Extract the (X, Y) coordinate from the center of the cell holding the provided text.  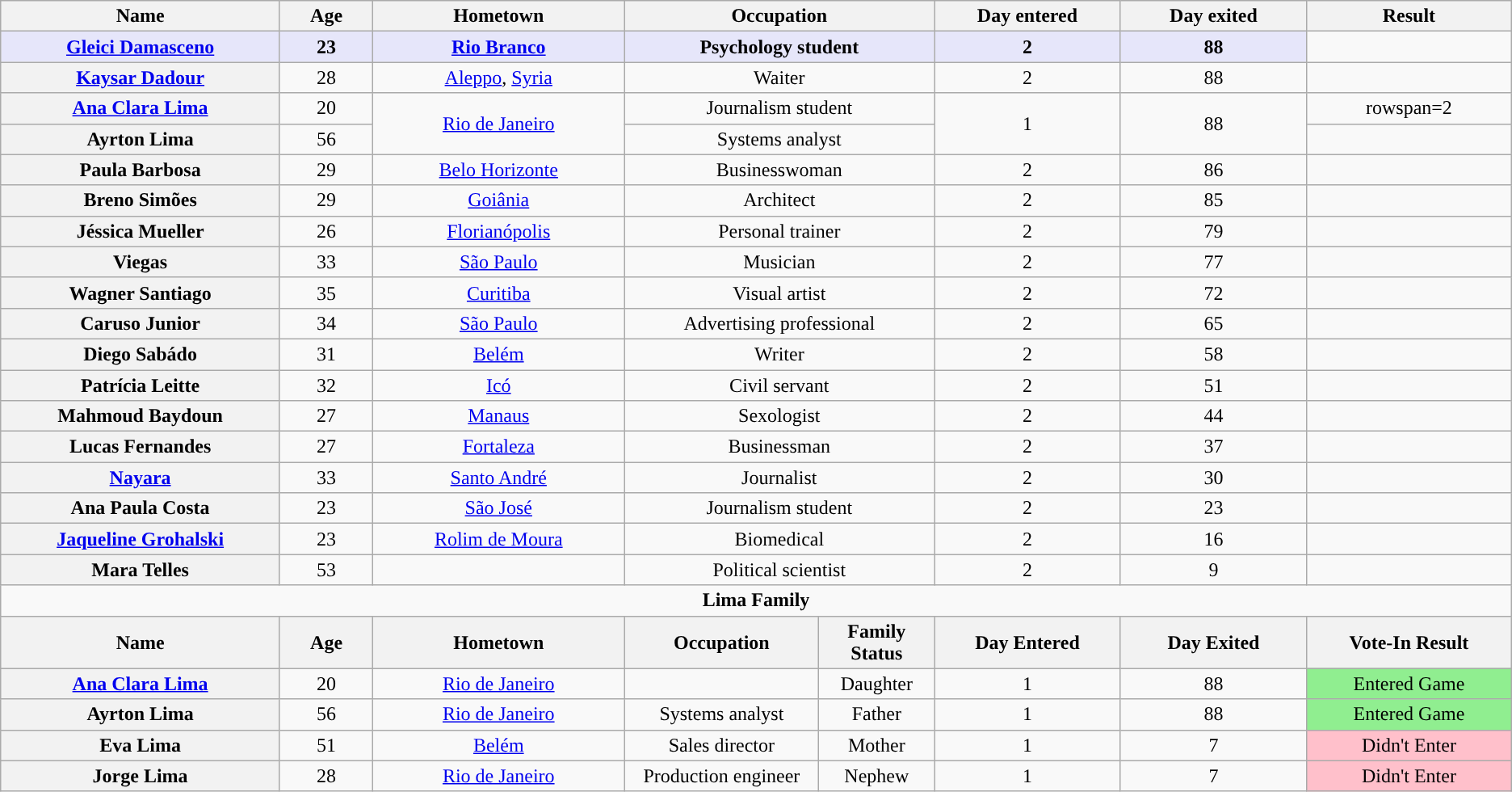
Belo Horizonte (499, 170)
Wagner Santiago (141, 293)
Nayara (141, 478)
37 (1213, 447)
86 (1213, 170)
85 (1213, 200)
Eva Lima (141, 745)
32 (326, 385)
Architect (779, 200)
Caruso Junior (141, 323)
9 (1213, 570)
Biomedical (779, 539)
Family Status (877, 642)
34 (326, 323)
16 (1213, 539)
31 (326, 354)
Civil servant (779, 385)
Florianópolis (499, 231)
Businesswoman (779, 170)
Vote-In Result (1409, 642)
58 (1213, 354)
Rolim de Moura (499, 539)
Waiter (779, 78)
Father (877, 714)
Diego Sabádo (141, 354)
Aleppo, Syria (499, 78)
Musician (779, 262)
Fortaleza (499, 447)
Viegas (141, 262)
Patrícia Leitte (141, 385)
Lucas Fernandes (141, 447)
Kaysar Dadour (141, 78)
Lima Family (756, 600)
Paula Barbosa (141, 170)
Day entered (1027, 16)
Rio Branco (499, 47)
Jéssica Mueller (141, 231)
Manaus (499, 416)
53 (326, 570)
Mara Telles (141, 570)
Jaqueline Grohalski (141, 539)
65 (1213, 323)
Political scientist (779, 570)
Curitiba (499, 293)
Day Entered (1027, 642)
Mother (877, 745)
Gleici Damasceno (141, 47)
Icó (499, 385)
Goiânia (499, 200)
Psychology student (779, 47)
Sexologist (779, 416)
Journalist (779, 478)
Day exited (1213, 16)
72 (1213, 293)
35 (326, 293)
Breno Simões (141, 200)
Visual artist (779, 293)
79 (1213, 231)
Sales director (722, 745)
Mahmoud Baydoun (141, 416)
Advertising professional (779, 323)
Production engineer (722, 776)
São José (499, 508)
Businessman (779, 447)
rowspan=2 (1409, 108)
Result (1409, 16)
Nephew (877, 776)
Writer (779, 354)
Day Exited (1213, 642)
Santo André (499, 478)
26 (326, 231)
44 (1213, 416)
Jorge Lima (141, 776)
Ana Paula Costa (141, 508)
Daughter (877, 684)
Personal trainer (779, 231)
77 (1213, 262)
30 (1213, 478)
